Provide the [x, y] coordinate of the cell's center where the given text is located.  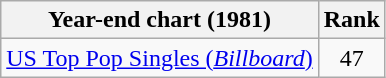
Rank [352, 20]
Year-end chart (1981) [160, 20]
US Top Pop Singles (Billboard) [160, 58]
47 [352, 58]
